Capture the cell that displays the provided text and extract its [x, y] central coordinate. 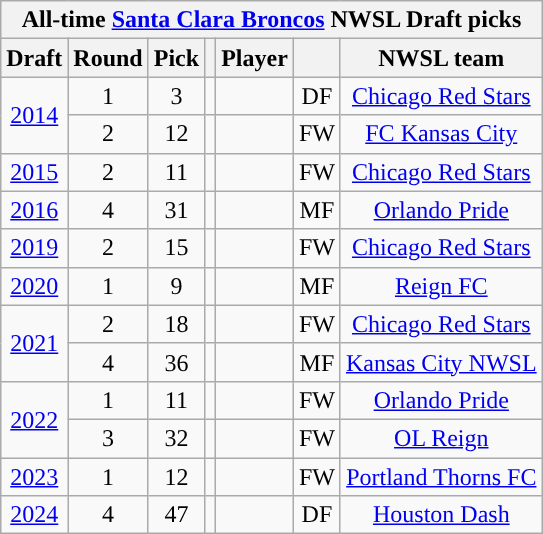
FC Kansas City [441, 134]
9 [176, 286]
2022 [34, 419]
32 [176, 438]
47 [176, 515]
2019 [34, 248]
OL Reign [441, 438]
Player [255, 58]
NWSL team [441, 58]
2014 [34, 115]
2021 [34, 343]
36 [176, 362]
Kansas City NWSL [441, 362]
Portland Thorns FC [441, 477]
15 [176, 248]
All-time Santa Clara Broncos NWSL Draft picks [272, 20]
Houston Dash [441, 515]
Pick [176, 58]
Reign FC [441, 286]
2020 [34, 286]
18 [176, 324]
2016 [34, 210]
2015 [34, 172]
2023 [34, 477]
2024 [34, 515]
Draft [34, 58]
31 [176, 210]
Round [108, 58]
